Output the (x, y) coordinate of the center of the cell containing the given text.  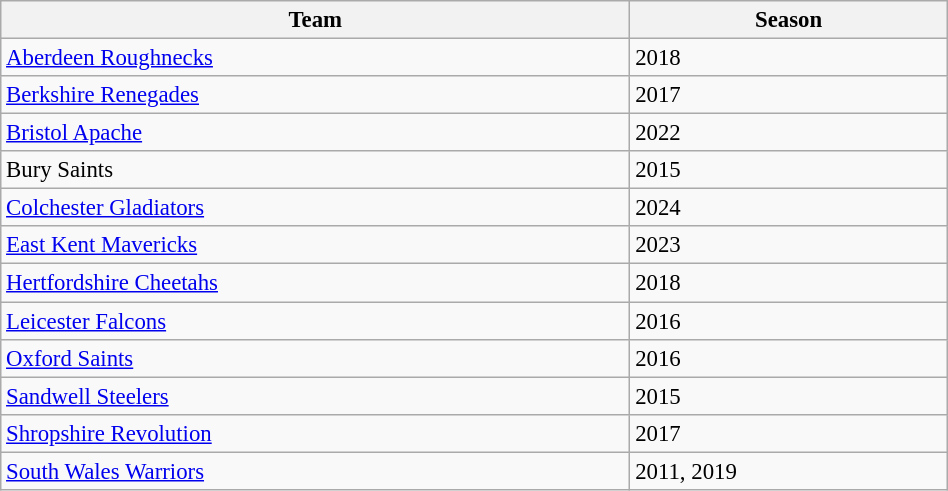
Hertfordshire Cheetahs (316, 283)
Bury Saints (316, 170)
2024 (788, 208)
2022 (788, 133)
Sandwell Steelers (316, 396)
Oxford Saints (316, 358)
Leicester Falcons (316, 321)
Bristol Apache (316, 133)
Berkshire Renegades (316, 95)
2011, 2019 (788, 471)
South Wales Warriors (316, 471)
Shropshire Revolution (316, 433)
East Kent Mavericks (316, 245)
Team (316, 20)
2023 (788, 245)
Colchester Gladiators (316, 208)
Aberdeen Roughnecks (316, 58)
Season (788, 20)
